Output the [x, y] coordinate of the center of the cell containing the given text.  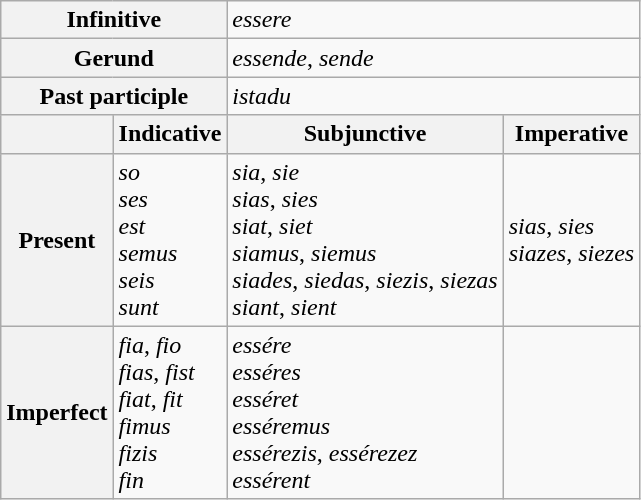
sosesestsemusseissunt [170, 240]
sia, siesias, siessiat, sietsiamus, siemussiades, siedas, siezis, siezassiant, sient [365, 240]
Subjunctive [365, 134]
sias, siessiazes, siezes [571, 240]
fia, fiofias, fistfiat, fitfimusfizisfin [170, 412]
Past participle [114, 96]
Indicative [170, 134]
essére esséresesséretesséremusessérezis, essérezezessérent [365, 412]
Infinitive [114, 20]
istadu [434, 96]
Gerund [114, 58]
Present [57, 240]
Imperative [571, 134]
Imperfect [57, 412]
essere [434, 20]
essende, sende [434, 58]
